Identify which cell holds the provided text, then report its [X, Y] central coordinate. 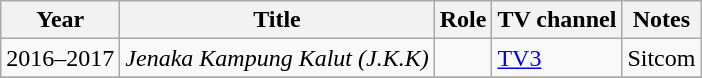
TV3 [557, 58]
Sitcom [662, 58]
Notes [662, 20]
Year [60, 20]
Role [463, 20]
2016–2017 [60, 58]
TV channel [557, 20]
Jenaka Kampung Kalut (J.K.K) [277, 58]
Title [277, 20]
